Detect which cell encompasses the target text, then output its [x, y] center coordinate. 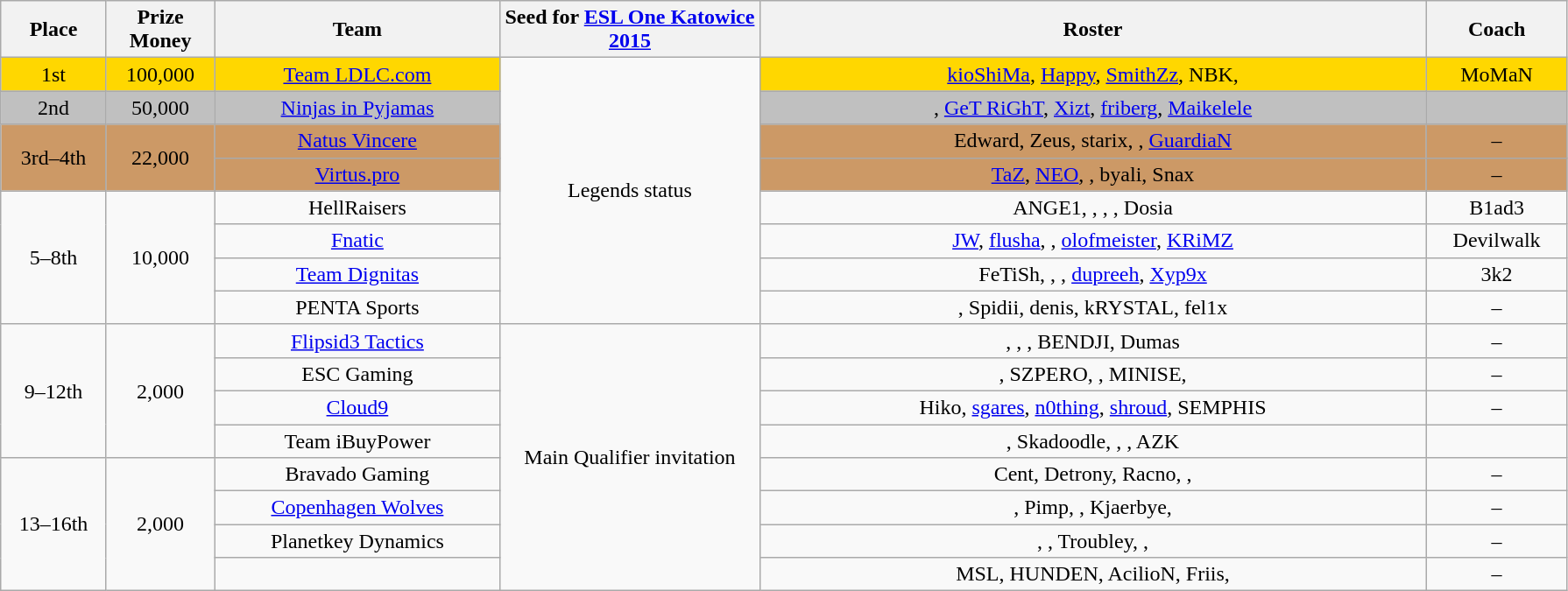
Team iBuyPower [357, 440]
Cent, Detrony, Racno, , [1093, 475]
Bravado Gaming [357, 475]
kioShiMa, Happy, SmithZz, NBK, [1093, 74]
2nd [54, 108]
3rd–4th [54, 158]
, Pimp, , Kjaerbye, [1093, 508]
Hiko, sgares, n0thing, shroud, SEMPHIS [1093, 407]
10,000 [160, 257]
B1ad3 [1496, 208]
Natus Vincere [357, 141]
Legends status [630, 191]
Prize Money [160, 30]
Fnatic [357, 241]
Coach [1496, 30]
, SZPERO, , MINISE, [1093, 374]
TaZ, NEO, , byali, Snax [1093, 174]
Planetkey Dynamics [357, 541]
100,000 [160, 74]
Team [357, 30]
22,000 [160, 158]
, Spidii, denis, kRYSTAL, fel1x [1093, 307]
JW, flusha, , olofmeister, KRiMZ [1093, 241]
ESC Gaming [357, 374]
Edward, Zeus, starix, , GuardiaN [1093, 141]
Flipsid3 Tactics [357, 341]
PENTA Sports [357, 307]
, , Troubley, , [1093, 541]
9–12th [54, 390]
Place [54, 30]
, GeT RiGhT, Xizt, friberg, Maikelele [1093, 108]
5–8th [54, 257]
Devilwalk [1496, 241]
MoMaN [1496, 74]
Seed for ESL One Katowice 2015 [630, 30]
Roster [1093, 30]
3k2 [1496, 274]
ANGE1, , , , Dosia [1093, 208]
13–16th [54, 524]
, Skadoodle, , , AZK [1093, 440]
MSL, HUNDEN, AcilioN, Friis, [1093, 574]
Team LDLC.com [357, 74]
Cloud9 [357, 407]
Team Dignitas [357, 274]
FeTiSh, , , dupreeh, Xyp9x [1093, 274]
Virtus.pro [357, 174]
Ninjas in Pyjamas [357, 108]
1st [54, 74]
50,000 [160, 108]
Copenhagen Wolves [357, 508]
Main Qualifier invitation [630, 457]
, , , BENDJI, Dumas [1093, 341]
HellRaisers [357, 208]
